Return [x, y] of the center of cell containing provided text 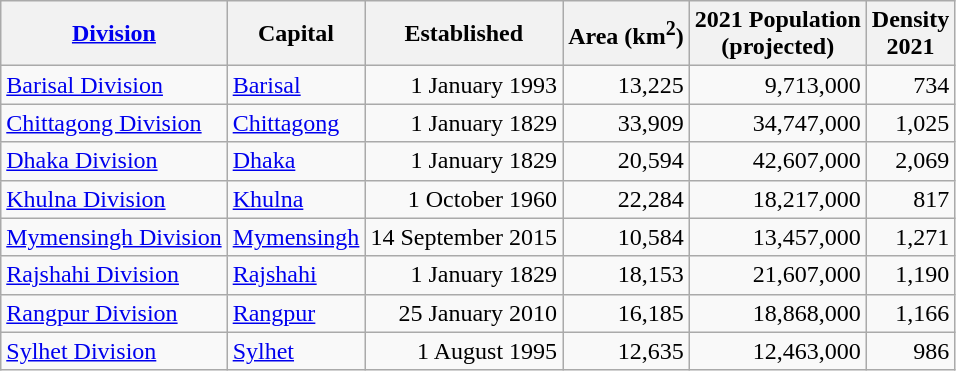
18,868,000 [778, 313]
16,185 [626, 313]
Khulna [296, 199]
1,271 [910, 237]
Khulna Division [114, 199]
Division [114, 34]
Sylhet Division [114, 351]
9,713,000 [778, 85]
Barisal Division [114, 85]
2021 Population (projected) [778, 34]
Rangpur [296, 313]
21,607,000 [778, 275]
33,909 [626, 123]
Chittagong Division [114, 123]
Mymensingh Division [114, 237]
Density2021 [910, 34]
Capital [296, 34]
1 August 1995 [464, 351]
13,225 [626, 85]
734 [910, 85]
Established [464, 34]
22,284 [626, 199]
18,217,000 [778, 199]
1,166 [910, 313]
Rajshahi [296, 275]
1 January 1993 [464, 85]
42,607,000 [778, 161]
12,635 [626, 351]
Sylhet [296, 351]
Area (km2) [626, 34]
Barisal [296, 85]
14 September 2015 [464, 237]
Chittagong [296, 123]
1 October 1960 [464, 199]
986 [910, 351]
1,025 [910, 123]
20,594 [626, 161]
34,747,000 [778, 123]
13,457,000 [778, 237]
Mymensingh [296, 237]
18,153 [626, 275]
Dhaka [296, 161]
12,463,000 [778, 351]
Rangpur Division [114, 313]
1,190 [910, 275]
10,584 [626, 237]
Rajshahi Division [114, 275]
25 January 2010 [464, 313]
Dhaka Division [114, 161]
817 [910, 199]
2,069 [910, 161]
